Scan for the cell matching the given text and deliver its [X, Y] coordinate at center. 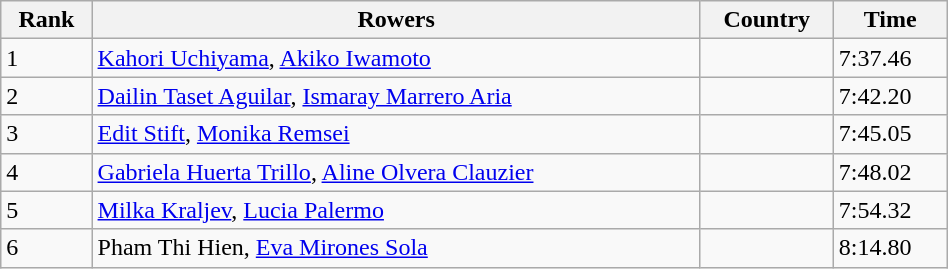
Country [766, 20]
2 [46, 96]
6 [46, 248]
Time [890, 20]
Rank [46, 20]
4 [46, 172]
Rowers [396, 20]
Edit Stift, Monika Remsei [396, 134]
3 [46, 134]
Pham Thi Hien, Eva Mirones Sola [396, 248]
7:37.46 [890, 58]
7:54.32 [890, 210]
7:42.20 [890, 96]
Dailin Taset Aguilar, Ismaray Marrero Aria [396, 96]
5 [46, 210]
7:48.02 [890, 172]
Gabriela Huerta Trillo, Aline Olvera Clauzier [396, 172]
1 [46, 58]
8:14.80 [890, 248]
7:45.05 [890, 134]
Kahori Uchiyama, Akiko Iwamoto [396, 58]
Milka Kraljev, Lucia Palermo [396, 210]
